Capture the cell that displays the provided text and extract its (x, y) central coordinate. 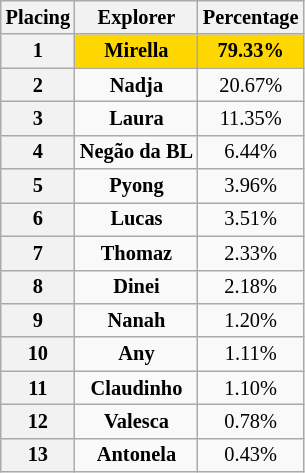
79.33% (251, 51)
6.44% (251, 152)
Mirella (136, 51)
1 (38, 51)
12 (38, 421)
4 (38, 152)
13 (38, 455)
Pyong (136, 186)
1.11% (251, 354)
Laura (136, 118)
Negão da BL (136, 152)
0.43% (251, 455)
Nanah (136, 320)
10 (38, 354)
20.67% (251, 85)
3.51% (251, 219)
8 (38, 287)
3.96% (251, 186)
Claudinho (136, 388)
2.33% (251, 253)
Nadja (136, 85)
Valesca (136, 421)
11 (38, 388)
Dinei (136, 287)
9 (38, 320)
Any (136, 354)
1.10% (251, 388)
2.18% (251, 287)
3 (38, 118)
2 (38, 85)
1.20% (251, 320)
Percentage (251, 17)
Placing (38, 17)
Thomaz (136, 253)
Antonela (136, 455)
11.35% (251, 118)
6 (38, 219)
0.78% (251, 421)
Lucas (136, 219)
7 (38, 253)
Explorer (136, 17)
5 (38, 186)
